Extract the [x, y] coordinate from the center of the cell holding the provided text.  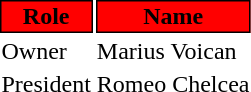
Owner [46, 51]
Name [173, 16]
Marius Voican [173, 51]
Role [46, 16]
